Provide the (X, Y) coordinate of the cell's center where the given text is located.  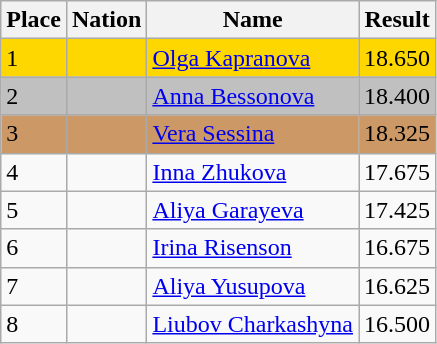
Irina Risenson (253, 248)
5 (34, 210)
18.400 (398, 96)
7 (34, 286)
Result (398, 20)
Vera Sessina (253, 134)
6 (34, 248)
17.675 (398, 172)
Anna Bessonova (253, 96)
4 (34, 172)
Liubov Charkashyna (253, 324)
17.425 (398, 210)
18.325 (398, 134)
2 (34, 96)
3 (34, 134)
Nation (106, 20)
16.500 (398, 324)
8 (34, 324)
Place (34, 20)
Olga Kapranova (253, 58)
Name (253, 20)
Aliya Garayeva (253, 210)
1 (34, 58)
16.625 (398, 286)
16.675 (398, 248)
Inna Zhukova (253, 172)
18.650 (398, 58)
Aliya Yusupova (253, 286)
